Find where the given text appears and provide that cell's center as (x, y) coordinate. 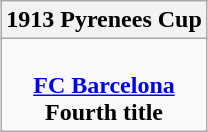
1913 Pyrenees Cup (104, 20)
FC BarcelonaFourth title (104, 85)
